Determine the (X, Y) coordinate at the center of the cell enclosing the given text.  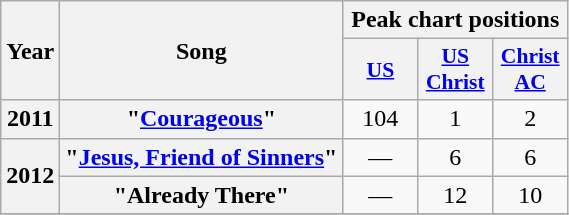
Peak chart positions (456, 20)
10 (530, 195)
12 (456, 195)
"Courageous" (202, 119)
US Christ (456, 70)
Christ AC (530, 70)
2012 (30, 176)
2 (530, 119)
2011 (30, 119)
1 (456, 119)
Song (202, 50)
Year (30, 50)
US (380, 70)
"Jesus, Friend of Sinners" (202, 157)
"Already There" (202, 195)
104 (380, 119)
